Find where the given text appears and provide that cell's center as [X, Y] coordinate. 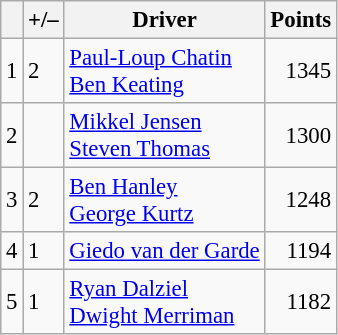
+/– [44, 20]
3 [12, 200]
Ryan Dalziel Dwight Merriman [164, 302]
5 [12, 302]
1182 [300, 302]
Paul-Loup Chatin Ben Keating [164, 72]
1300 [300, 136]
Mikkel Jensen Steven Thomas [164, 136]
1248 [300, 200]
1194 [300, 251]
Ben Hanley George Kurtz [164, 200]
Giedo van der Garde [164, 251]
4 [12, 251]
Driver [164, 20]
Points [300, 20]
1345 [300, 72]
